Pinpoint the cell where the given text exists, returning its [X, Y] midpoint coordinate. 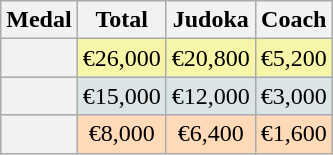
€5,200 [294, 58]
Judoka [210, 20]
€1,600 [294, 134]
€8,000 [122, 134]
€20,800 [210, 58]
Medal [39, 20]
€26,000 [122, 58]
€3,000 [294, 96]
€15,000 [122, 96]
€12,000 [210, 96]
Total [122, 20]
Coach [294, 20]
€6,400 [210, 134]
